Search for the cell housing the specified text and yield its (x, y) center coordinate. 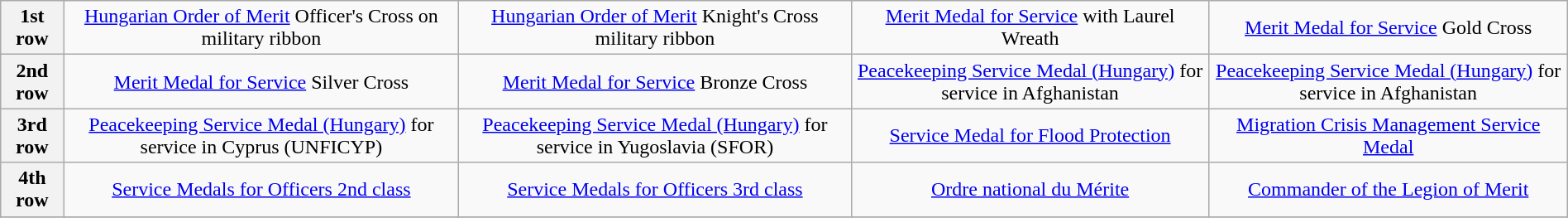
Service Medal for Flood Protection (1030, 136)
2nd row (32, 81)
4th row (32, 189)
Merit Medal for Service with Laurel Wreath (1030, 28)
Hungarian Order of Merit Officer's Cross on military ribbon (261, 28)
Merit Medal for Service Silver Cross (261, 81)
Service Medals for Officers 3rd class (655, 189)
Merit Medal for Service Bronze Cross (655, 81)
Ordre national du Mérite (1030, 189)
Peacekeeping Service Medal (Hungary) for service in Yugoslavia (SFOR) (655, 136)
Migration Crisis Management Service Medal (1388, 136)
1st row (32, 28)
3rd row (32, 136)
Merit Medal for Service Gold Cross (1388, 28)
Commander of the Legion of Merit (1388, 189)
Peacekeeping Service Medal (Hungary) for service in Cyprus (UNFICYP) (261, 136)
Service Medals for Officers 2nd class (261, 189)
Hungarian Order of Merit Knight's Cross military ribbon (655, 28)
